Output the [x, y] coordinate of the center of the cell containing the given text.  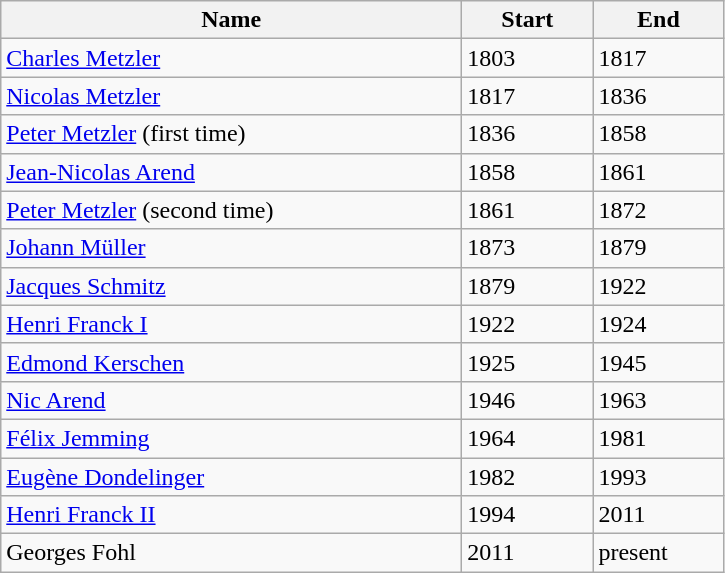
Eugène Dondelinger [232, 477]
Jean-Nicolas Arend [232, 172]
1963 [658, 400]
Peter Metzler (second time) [232, 210]
1803 [528, 58]
Nicolas Metzler [232, 96]
1925 [528, 362]
Georges Fohl [232, 553]
Start [528, 20]
Johann Müller [232, 248]
1872 [658, 210]
1873 [528, 248]
1982 [528, 477]
1945 [658, 362]
1946 [528, 400]
present [658, 553]
Edmond Kerschen [232, 362]
End [658, 20]
Jacques Schmitz [232, 286]
Name [232, 20]
Félix Jemming [232, 438]
Henri Franck I [232, 324]
Henri Franck II [232, 515]
Nic Arend [232, 400]
1981 [658, 438]
1924 [658, 324]
Charles Metzler [232, 58]
1964 [528, 438]
Peter Metzler (first time) [232, 134]
1994 [528, 515]
1993 [658, 477]
